Return the [x, y] coordinate for the center point of the cell that contains the specified text.  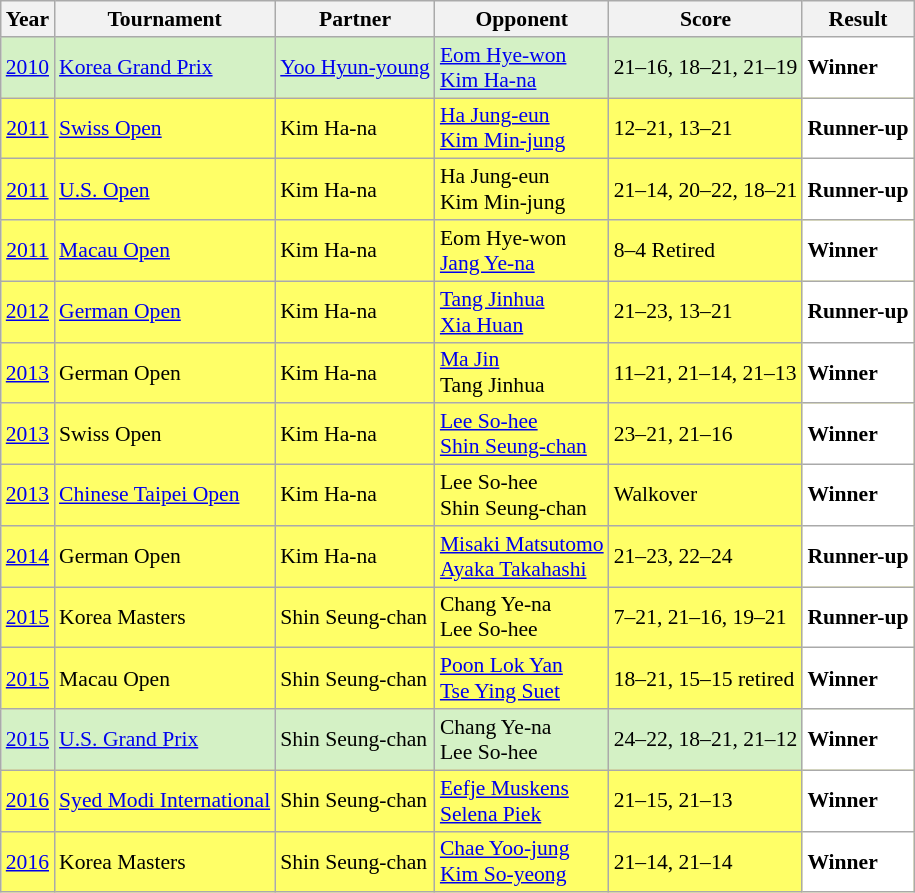
18–21, 15–15 retired [706, 678]
2014 [28, 556]
Eom Hye-won Jang Ye-na [522, 250]
24–22, 18–21, 21–12 [706, 740]
Poon Lok Yan Tse Ying Suet [522, 678]
Korea Grand Prix [164, 68]
Chae Yoo-jung Kim So-yeong [522, 862]
Tournament [164, 19]
21–14, 21–14 [706, 862]
Opponent [522, 19]
Tang Jinhua Xia Huan [522, 312]
Syed Modi International [164, 800]
21–15, 21–13 [706, 800]
8–4 Retired [706, 250]
Eefje Muskens Selena Piek [522, 800]
Ma Jin Tang Jinhua [522, 372]
2012 [28, 312]
Partner [355, 19]
21–23, 13–21 [706, 312]
Score [706, 19]
12–21, 13–21 [706, 128]
21–23, 22–24 [706, 556]
7–21, 21–16, 19–21 [706, 618]
Year [28, 19]
Misaki Matsutomo Ayaka Takahashi [522, 556]
Result [858, 19]
23–21, 21–16 [706, 434]
Chinese Taipei Open [164, 496]
21–16, 18–21, 21–19 [706, 68]
21–14, 20–22, 18–21 [706, 190]
U.S. Grand Prix [164, 740]
U.S. Open [164, 190]
Eom Hye-won Kim Ha-na [522, 68]
Walkover [706, 496]
11–21, 21–14, 21–13 [706, 372]
2010 [28, 68]
Yoo Hyun-young [355, 68]
